Capture the cell that displays the provided text and extract its [X, Y] central coordinate. 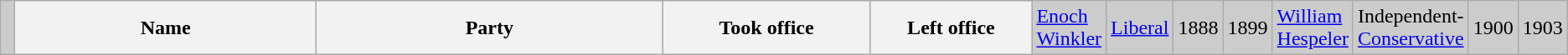
Enoch Winkler [1069, 28]
1903 [1543, 28]
1888 [1198, 28]
Took office [766, 28]
Party [489, 28]
Name [166, 28]
Left office [952, 28]
1900 [1493, 28]
1899 [1248, 28]
William Hespeler [1313, 28]
Independent-Conservative [1411, 28]
Liberal [1140, 28]
